Find where the given text appears and provide that cell's center as [x, y] coordinate. 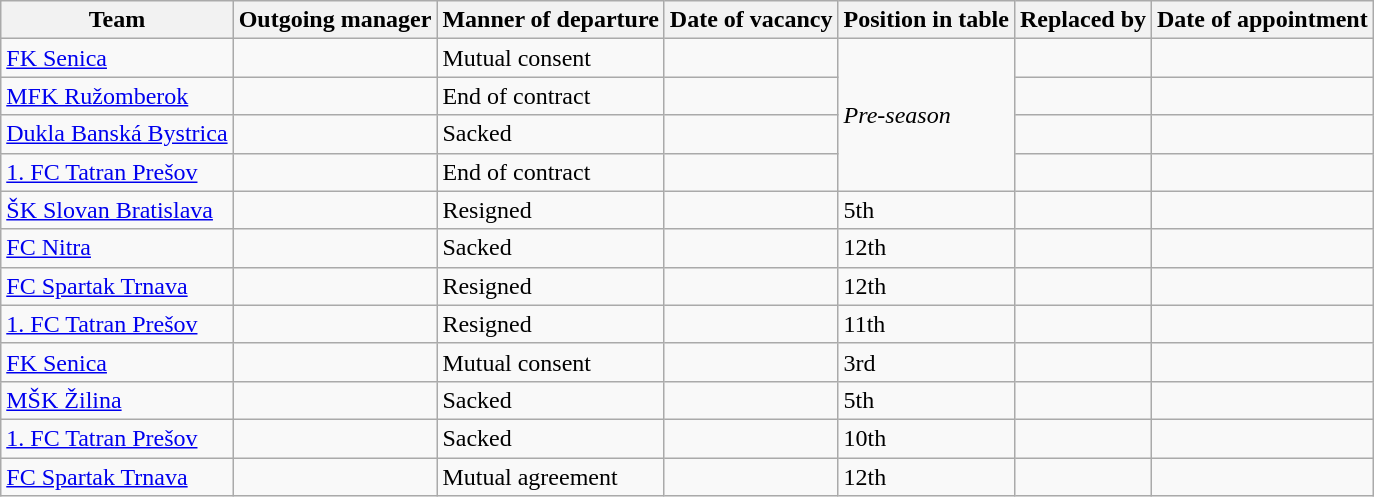
Date of vacancy [751, 20]
Manner of departure [550, 20]
ŠK Slovan Bratislava [117, 210]
Date of appointment [1263, 20]
Position in table [926, 20]
Pre-season [926, 115]
Dukla Banská Bystrica [117, 134]
11th [926, 324]
Replaced by [1082, 20]
FC Nitra [117, 248]
MŠK Žilina [117, 400]
Outgoing manager [335, 20]
10th [926, 438]
Mutual agreement [550, 477]
Team [117, 20]
MFK Ružomberok [117, 96]
3rd [926, 362]
